Detect which cell encompasses the target text, then output its (X, Y) center coordinate. 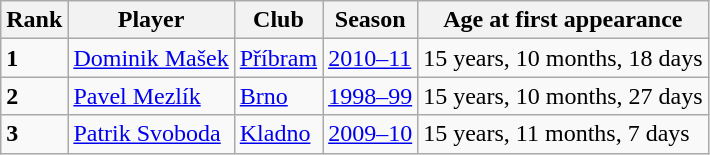
Brno (278, 96)
Rank (34, 20)
Age at first appearance (563, 20)
15 years, 11 months, 7 days (563, 134)
1998–99 (370, 96)
Příbram (278, 58)
Patrik Svoboda (151, 134)
Kladno (278, 134)
Club (278, 20)
2010–11 (370, 58)
15 years, 10 months, 27 days (563, 96)
2009–10 (370, 134)
Pavel Mezlík (151, 96)
2 (34, 96)
3 (34, 134)
Dominik Mašek (151, 58)
Season (370, 20)
1 (34, 58)
Player (151, 20)
15 years, 10 months, 18 days (563, 58)
